Extract the [X, Y] coordinate from the center of the cell holding the provided text.  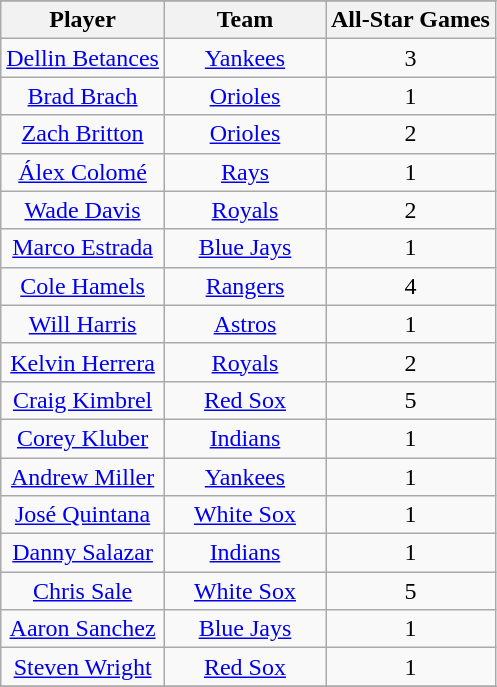
Player [83, 20]
Marco Estrada [83, 248]
José Quintana [83, 515]
Will Harris [83, 324]
3 [411, 58]
Rangers [244, 286]
Team [244, 20]
Rays [244, 172]
Corey Kluber [83, 438]
4 [411, 286]
Kelvin Herrera [83, 362]
Craig Kimbrel [83, 400]
Zach Britton [83, 134]
Cole Hamels [83, 286]
All-Star Games [411, 20]
Chris Sale [83, 591]
Astros [244, 324]
Wade Davis [83, 210]
Danny Salazar [83, 553]
Steven Wright [83, 667]
Aaron Sanchez [83, 629]
Álex Colomé [83, 172]
Andrew Miller [83, 477]
Brad Brach [83, 96]
Dellin Betances [83, 58]
